Scan for the cell matching the given text and deliver its [x, y] coordinate at center. 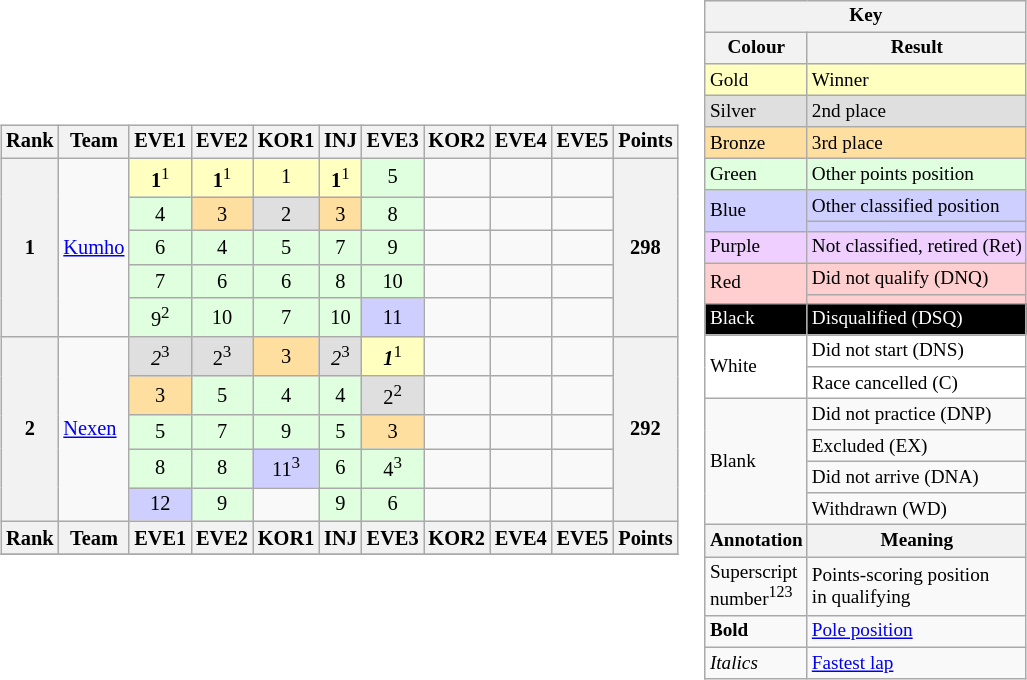
113 [286, 468]
Nexen [94, 429]
12 [160, 505]
Other points position [916, 175]
Green [756, 175]
Fastest lap [916, 663]
Result [916, 48]
White [756, 366]
292 [645, 429]
Points-scoring positionin qualifying [916, 586]
43 [393, 468]
Key [866, 16]
Red [756, 284]
Not classified, retired (Ret) [916, 247]
Italics [756, 663]
Annotation [756, 541]
Bold [756, 632]
Meaning [916, 541]
Purple [756, 247]
Did not qualify (DNQ) [916, 279]
Superscriptnumber123 [756, 586]
Did not arrive (DNA) [916, 478]
Silver [756, 111]
Kumho [94, 248]
Bronze [756, 143]
Other classified position [916, 206]
2nd place [916, 111]
298 [645, 248]
3rd place [916, 143]
Blue [756, 210]
92 [160, 318]
Race cancelled (C) [916, 383]
Withdrawn (WD) [916, 509]
Pole position [916, 632]
Colour [756, 48]
Black [756, 319]
Winner [916, 80]
Blank [756, 462]
Excluded (EX) [916, 446]
Disqualified (DSQ) [916, 319]
Did not start (DNS) [916, 351]
22 [393, 396]
Gold [756, 80]
Did not practice (DNP) [916, 414]
